Return the (x, y) coordinate for the center point of the cell that contains the specified text.  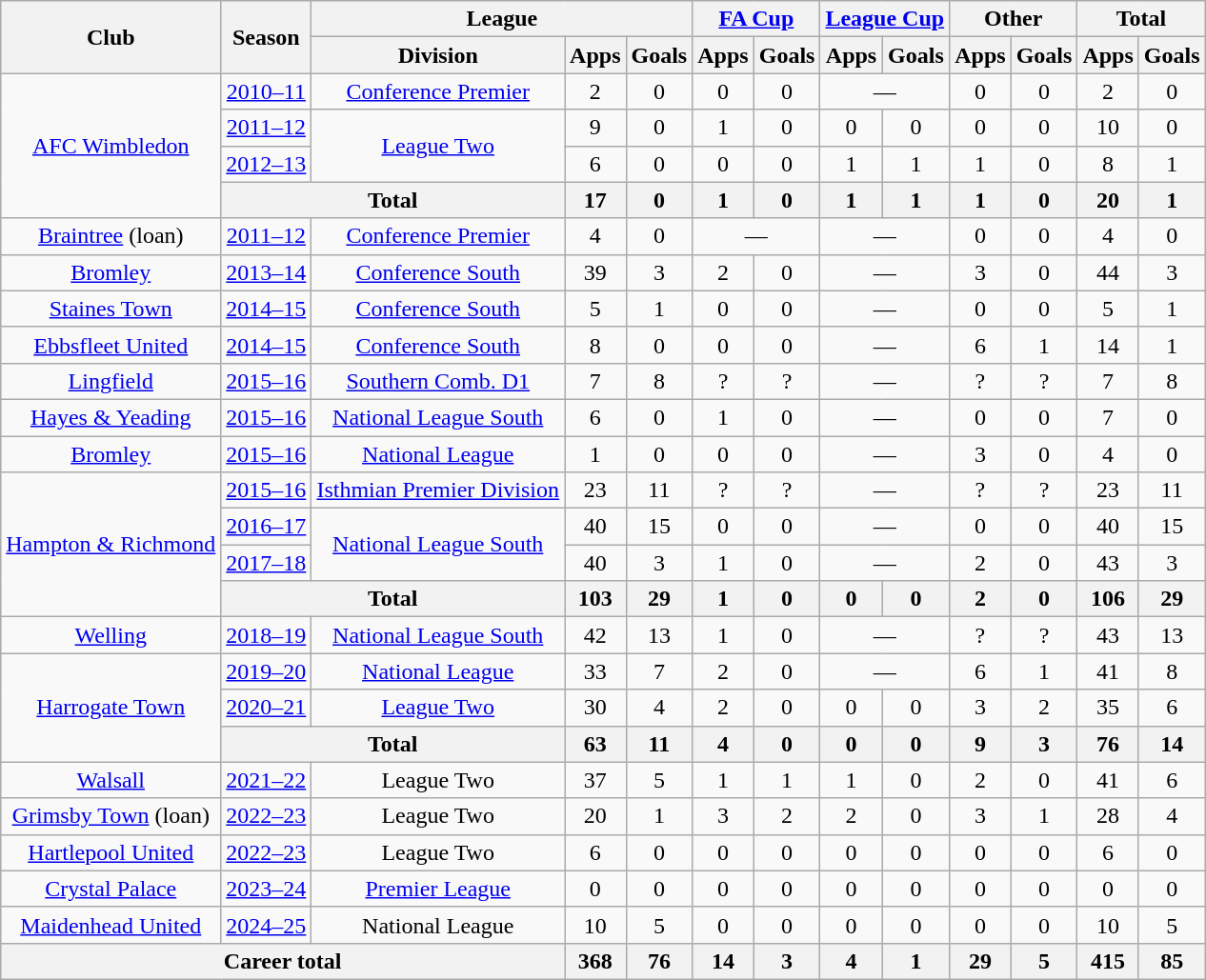
42 (595, 635)
2012–13 (267, 164)
Hartlepool United (111, 852)
2019–20 (267, 671)
368 (595, 961)
28 (1108, 816)
2013–14 (267, 272)
Maidenhead United (111, 925)
Lingfield (111, 381)
44 (1108, 272)
Walsall (111, 780)
2023–24 (267, 889)
2010–11 (267, 91)
Staines Town (111, 309)
Club (111, 37)
Southern Comb. D1 (438, 381)
Hampton & Richmond (111, 545)
2024–25 (267, 925)
Grimsby Town (loan) (111, 816)
30 (595, 708)
Other (1014, 19)
103 (595, 599)
33 (595, 671)
Isthmian Premier Division (438, 490)
37 (595, 780)
2017–18 (267, 563)
League (502, 19)
Season (267, 37)
Ebbsfleet United (111, 345)
Braintree (loan) (111, 236)
39 (595, 272)
85 (1172, 961)
Harrogate Town (111, 708)
2018–19 (267, 635)
2021–22 (267, 780)
Premier League (438, 889)
Crystal Palace (111, 889)
Welling (111, 635)
35 (1108, 708)
106 (1108, 599)
Division (438, 55)
415 (1108, 961)
2016–17 (267, 527)
2020–21 (267, 708)
Hayes & Yeading (111, 417)
League Cup (885, 19)
FA Cup (756, 19)
Career total (283, 961)
AFC Wimbledon (111, 146)
63 (595, 744)
17 (595, 200)
